Identify which cell holds the provided text, then report its (x, y) central coordinate. 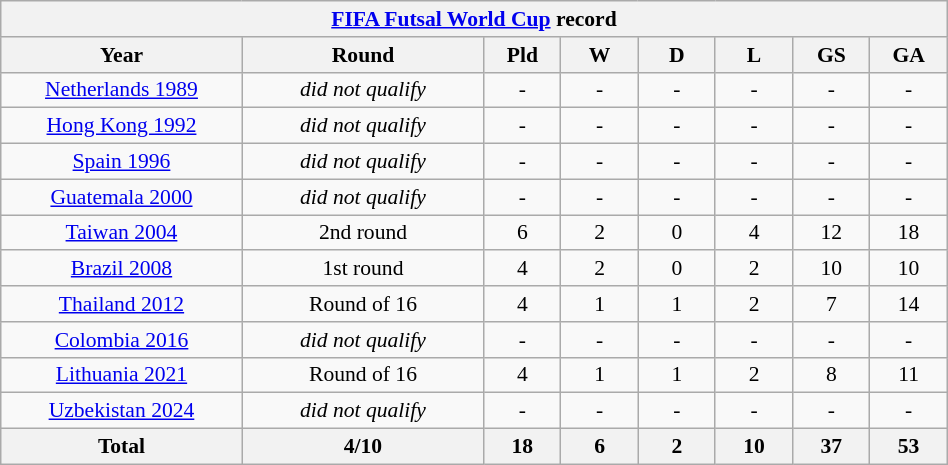
Lithuania 2021 (122, 375)
2nd round (362, 233)
Netherlands 1989 (122, 90)
1st round (362, 269)
37 (832, 447)
Spain 1996 (122, 162)
Uzbekistan 2024 (122, 411)
FIFA Futsal World Cup record (474, 19)
W (600, 55)
53 (908, 447)
D (676, 55)
7 (832, 304)
Guatemala 2000 (122, 197)
Colombia 2016 (122, 340)
GA (908, 55)
4/10 (362, 447)
Thailand 2012 (122, 304)
Total (122, 447)
Taiwan 2004 (122, 233)
GS (832, 55)
Hong Kong 1992 (122, 126)
L (754, 55)
Year (122, 55)
14 (908, 304)
Round (362, 55)
12 (832, 233)
11 (908, 375)
Pld (522, 55)
Brazil 2008 (122, 269)
8 (832, 375)
